Locate the cell with the specified text and output its (X, Y) center coordinate. 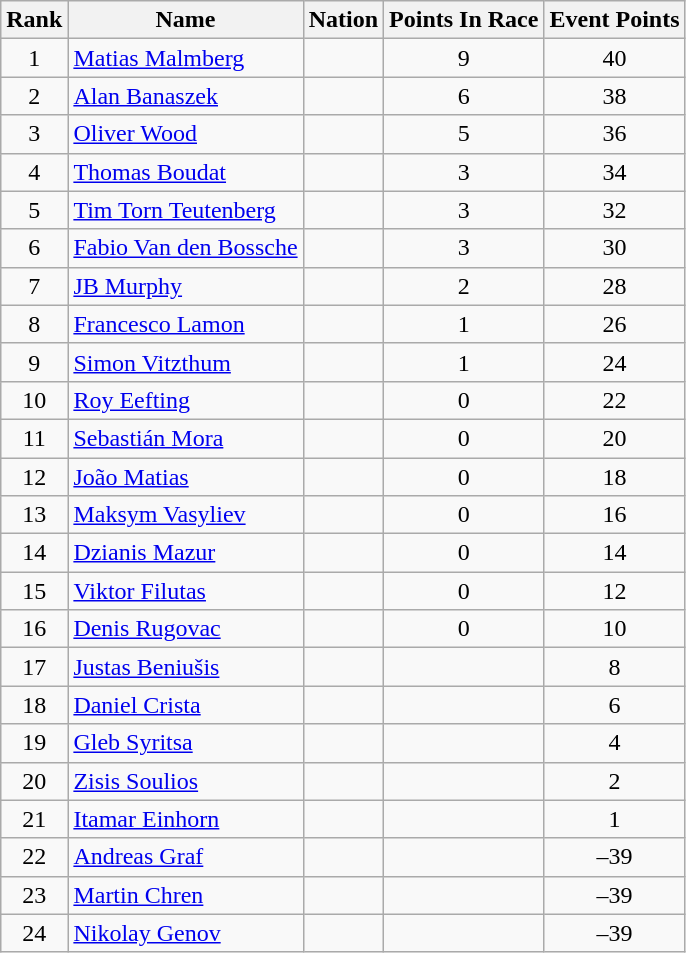
Maksym Vasyliev (186, 515)
JB Murphy (186, 286)
Denis Rugovac (186, 629)
21 (34, 819)
Andreas Graf (186, 857)
26 (614, 324)
Martin Chren (186, 895)
Viktor Filutas (186, 591)
Matias Malmberg (186, 58)
Justas Beniušis (186, 667)
23 (34, 895)
Daniel Crista (186, 705)
Itamar Einhorn (186, 819)
40 (614, 58)
Thomas Boudat (186, 172)
João Matias (186, 477)
17 (34, 667)
Francesco Lamon (186, 324)
Sebastián Mora (186, 438)
15 (34, 591)
28 (614, 286)
Nikolay Genov (186, 933)
Fabio Van den Bossche (186, 248)
Dzianis Mazur (186, 553)
Simon Vitzthum (186, 362)
Zisis Soulios (186, 781)
Nation (343, 20)
Event Points (614, 20)
Points In Race (464, 20)
30 (614, 248)
19 (34, 743)
36 (614, 134)
34 (614, 172)
Oliver Wood (186, 134)
Rank (34, 20)
38 (614, 96)
11 (34, 438)
13 (34, 515)
Alan Banaszek (186, 96)
Tim Torn Teutenberg (186, 210)
Name (186, 20)
Gleb Syritsa (186, 743)
7 (34, 286)
32 (614, 210)
Roy Eefting (186, 400)
